Output the (X, Y) coordinate of the center of the cell containing the given text.  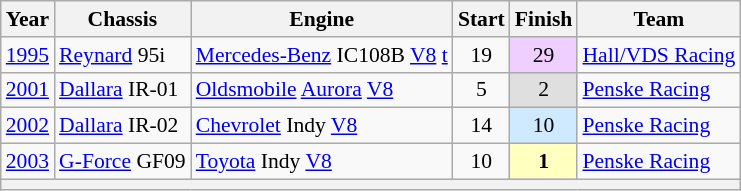
Hall/VDS Racing (658, 55)
G-Force GF09 (122, 162)
2002 (28, 126)
Dallara IR-02 (122, 126)
Dallara IR-01 (122, 90)
Reynard 95i (122, 55)
Year (28, 19)
Team (658, 19)
2001 (28, 90)
Toyota Indy V8 (322, 162)
19 (482, 55)
Chevrolet Indy V8 (322, 126)
5 (482, 90)
29 (544, 55)
2003 (28, 162)
1 (544, 162)
Start (482, 19)
Chassis (122, 19)
Mercedes-Benz IC108B V8 t (322, 55)
1995 (28, 55)
2 (544, 90)
Oldsmobile Aurora V8 (322, 90)
Finish (544, 19)
14 (482, 126)
Engine (322, 19)
